Pinpoint the cell where the given text exists, returning its [X, Y] midpoint coordinate. 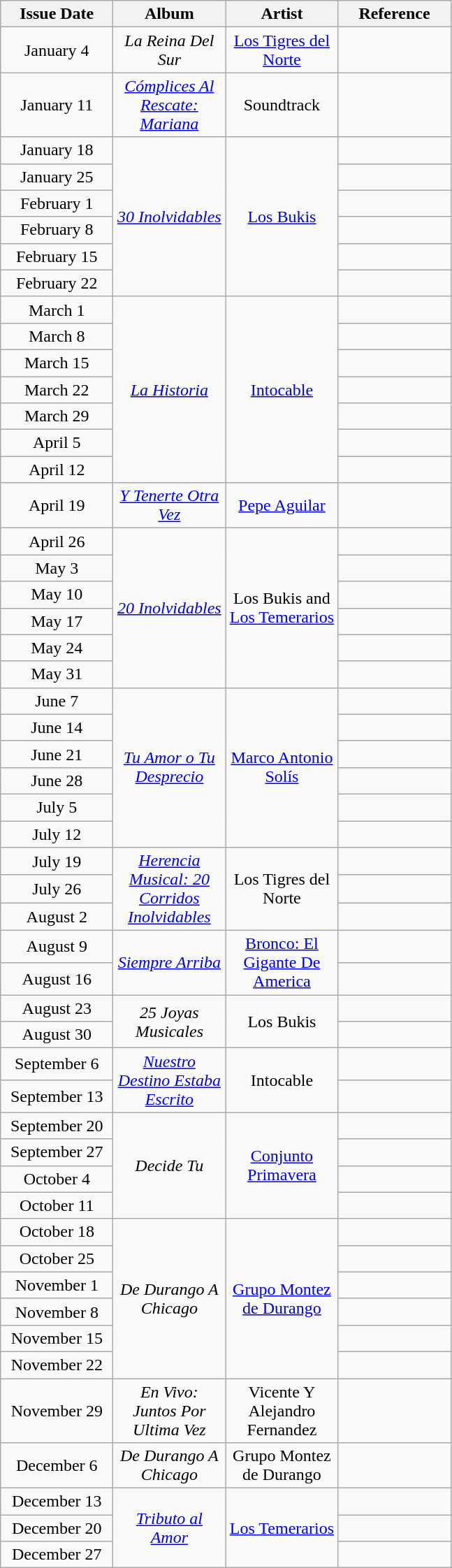
March 1 [57, 310]
July 19 [57, 862]
30 Inolvidables [169, 217]
December 27 [57, 1555]
September 6 [57, 1064]
June 28 [57, 781]
Y Tenerte Otra Vez [169, 506]
March 15 [57, 363]
Tu Amor o Tu Desprecio [169, 767]
Decide Tu [169, 1166]
Bronco: El Gigante De America [282, 963]
May 17 [57, 621]
February 22 [57, 283]
Marco Antonio Solís [282, 767]
January 25 [57, 177]
September 27 [57, 1152]
January 11 [57, 105]
December 6 [57, 1466]
Reference [394, 14]
Album [169, 14]
Tributo al Amor [169, 1528]
Pepe Aguilar [282, 506]
April 19 [57, 506]
September 13 [57, 1096]
June 14 [57, 727]
December 13 [57, 1502]
May 3 [57, 568]
October 25 [57, 1258]
August 30 [57, 1035]
Soundtrack [282, 105]
La Historia [169, 389]
May 24 [57, 648]
Los Temerarios [282, 1528]
April 5 [57, 443]
La Reina Del Sur [169, 50]
June 21 [57, 754]
25 Joyas Musicales [169, 1022]
November 1 [57, 1285]
20 Inolvidables [169, 608]
Conjunto Primavera [282, 1166]
August 23 [57, 1008]
March 29 [57, 416]
June 7 [57, 701]
November 22 [57, 1365]
August 2 [57, 917]
January 18 [57, 150]
Vicente Y Alejandro Fernandez [282, 1410]
November 29 [57, 1410]
February 8 [57, 230]
March 8 [57, 336]
October 4 [57, 1179]
April 26 [57, 542]
October 18 [57, 1232]
May 10 [57, 595]
August 16 [57, 979]
July 26 [57, 889]
April 12 [57, 470]
Artist [282, 14]
January 4 [57, 50]
March 22 [57, 389]
November 8 [57, 1312]
Herencia Musical: 20 Corridos Inolvidables [169, 889]
Cómplices Al Rescate: Mariana [169, 105]
August 9 [57, 947]
November 15 [57, 1338]
October 11 [57, 1205]
February 1 [57, 203]
July 12 [57, 834]
Issue Date [57, 14]
Los Bukis and Los Temerarios [282, 608]
Siempre Arriba [169, 963]
July 5 [57, 807]
February 15 [57, 256]
En Vivo: Juntos Por Ultima Vez [169, 1410]
September 20 [57, 1126]
December 20 [57, 1528]
Nuestro Destino Estaba Escrito [169, 1080]
May 31 [57, 674]
